Extract the (x, y) coordinate from the center of the cell holding the provided text.  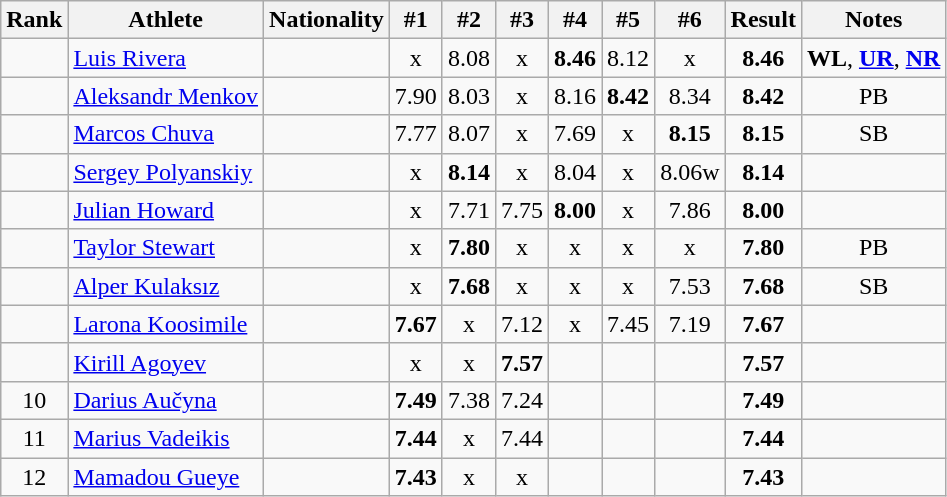
Marius Vadeikis (166, 438)
Sergey Polyanskiy (166, 172)
Kirill Agoyev (166, 362)
Luis Rivera (166, 58)
7.45 (628, 324)
8.12 (628, 58)
7.71 (468, 210)
7.69 (574, 134)
Mamadou Gueye (166, 477)
WL, UR, NR (873, 58)
Julian Howard (166, 210)
7.38 (468, 400)
12 (34, 477)
8.07 (468, 134)
Notes (873, 20)
8.16 (574, 96)
7.53 (690, 286)
Taylor Stewart (166, 248)
#4 (574, 20)
7.19 (690, 324)
7.12 (522, 324)
Darius Aučyna (166, 400)
#6 (690, 20)
7.90 (416, 96)
8.04 (574, 172)
Alper Kulaksız (166, 286)
#2 (468, 20)
Aleksandr Menkov (166, 96)
Athlete (166, 20)
8.08 (468, 58)
Marcos Chuva (166, 134)
#5 (628, 20)
7.75 (522, 210)
8.34 (690, 96)
#3 (522, 20)
7.77 (416, 134)
Nationality (327, 20)
11 (34, 438)
Larona Koosimile (166, 324)
Result (763, 20)
10 (34, 400)
7.24 (522, 400)
#1 (416, 20)
7.86 (690, 210)
8.06w (690, 172)
Rank (34, 20)
8.03 (468, 96)
